Return the [X, Y] coordinate for the center point of the cell that contains the specified text.  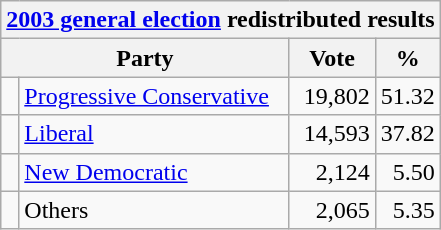
2,065 [332, 210]
Others [154, 210]
51.32 [408, 96]
5.50 [408, 172]
2003 general election redistributed results [220, 20]
14,593 [332, 134]
Party [145, 58]
New Democratic [154, 172]
Progressive Conservative [154, 96]
19,802 [332, 96]
Vote [332, 58]
2,124 [332, 172]
Liberal [154, 134]
% [408, 58]
37.82 [408, 134]
5.35 [408, 210]
